Extract the (X, Y) coordinate from the center of the cell holding the provided text.  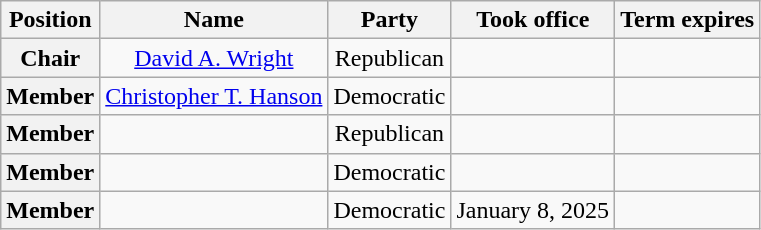
David A. Wright (214, 58)
Chair (50, 58)
Christopher T. Hanson (214, 96)
Party (390, 20)
January 8, 2025 (533, 210)
Took office (533, 20)
Term expires (688, 20)
Name (214, 20)
Position (50, 20)
